Find where the given text appears and provide that cell's center as [X, Y] coordinate. 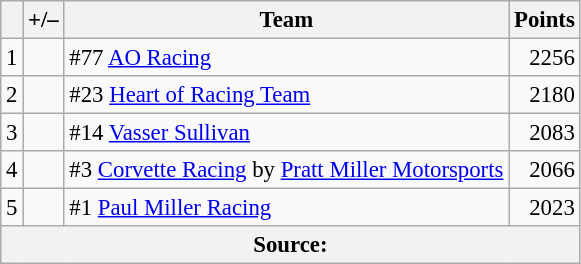
#3 Corvette Racing by Pratt Miller Motorsports [286, 170]
3 [12, 133]
Points [544, 20]
2256 [544, 58]
2 [12, 95]
2083 [544, 133]
Team [286, 20]
#23 Heart of Racing Team [286, 95]
Source: [290, 245]
4 [12, 170]
5 [12, 208]
#14 Vasser Sullivan [286, 133]
#77 AO Racing [286, 58]
2180 [544, 95]
1 [12, 58]
2066 [544, 170]
#1 Paul Miller Racing [286, 208]
2023 [544, 208]
+/– [44, 20]
